Detect which cell encompasses the target text, then output its [x, y] center coordinate. 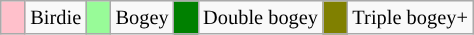
Birdie [56, 17]
Double bogey [260, 17]
Triple bogey+ [410, 17]
Bogey [142, 17]
